Return the [X, Y] coordinate for the center point of the cell that contains the specified text.  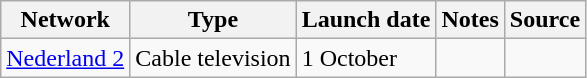
Cable television [213, 58]
1 October [366, 58]
Source [544, 20]
Notes [470, 20]
Launch date [366, 20]
Nederland 2 [66, 58]
Type [213, 20]
Network [66, 20]
